Return the (X, Y) coordinate for the center point of the cell that contains the specified text.  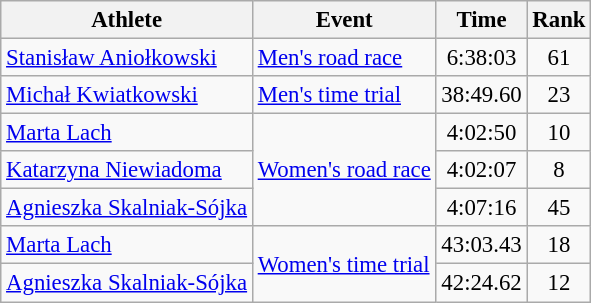
12 (559, 283)
38:49.60 (482, 95)
8 (559, 170)
4:02:07 (482, 170)
Men's road race (344, 58)
Women's time trial (344, 264)
Katarzyna Niewiadoma (127, 170)
61 (559, 58)
4:07:16 (482, 208)
43:03.43 (482, 245)
Stanisław Aniołkowski (127, 58)
42:24.62 (482, 283)
45 (559, 208)
23 (559, 95)
18 (559, 245)
Event (344, 20)
6:38:03 (482, 58)
4:02:50 (482, 133)
10 (559, 133)
Michał Kwiatkowski (127, 95)
Rank (559, 20)
Athlete (127, 20)
Women's road race (344, 170)
Men's time trial (344, 95)
Time (482, 20)
